For the text-containing cell, return its midpoint in (x, y) coordinate format. 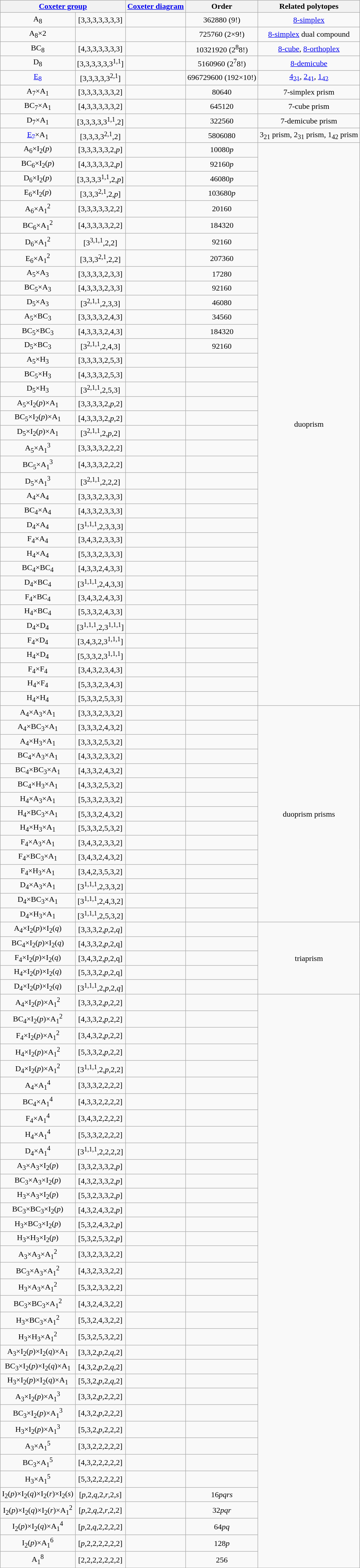
[4,3,2,4,3,2,2] (100, 1304)
8-simplex dual compound (309, 34)
I2(p)×I2(q)×I2(r)×A12 (38, 1510)
BC3×A15 (38, 1462)
[3,4,3,2,p,2,q] (100, 958)
A4×I2(p)×I2(q) (38, 929)
46080p (222, 179)
[3,3,3,32,1,2] (100, 135)
Related polytopes (309, 6)
7-cube prism (309, 107)
10321920 (288!) (222, 49)
A4×A3×A1 (38, 713)
A4×BC3×A1 (38, 727)
8-simplex (309, 20)
[4,3,3,3,2,5,3] (100, 375)
[4,3,3,2,3,3,3] (100, 511)
E7×A1 (38, 135)
A5×H3 (38, 360)
128p (222, 1543)
A5×A13 (38, 448)
[32,1,1,2,3,3] (100, 303)
Coxeter group (63, 6)
D6×A12 (38, 242)
BC5×I2(p)×A1 (38, 418)
80640 (222, 92)
[32,1,1,2,5,3] (100, 389)
[31,1,1,2,4,3,2] (100, 900)
[3,3,3,3,2,5,3] (100, 360)
A3×A3×A12 (38, 1254)
D4×A4 (38, 525)
A3×A15 (38, 1446)
F4×A3×A1 (38, 843)
[3,3,32,1,2,2] (100, 258)
A6×I2(p) (38, 150)
[3,3,32,1,2,p] (100, 193)
[31,1,1,2,2,2,2] (100, 1151)
[5,3,2,3,3,2,p] (100, 1196)
[p,2,q,2,r,2,2] (100, 1510)
[32,1,1,2,4,3] (100, 346)
[3,4,3,2,4,3,2] (100, 857)
D4×A14 (38, 1151)
H3×A3×A12 (38, 1288)
E6×A12 (38, 258)
[5,3,3,2,5,3,2] (100, 828)
A5×I2(p)×A1 (38, 404)
[5,3,2,p,2,q,2] (100, 1381)
[4,3,3,2,2,2,2] (100, 1102)
46080 (222, 303)
[3,3,3,3,3,31,1] (100, 63)
BC3×A3×I2(p) (38, 1181)
F4×I2(p)×I2(q) (38, 958)
725760 (2×9!) (222, 34)
[4,3,3,2,p,2,q] (100, 944)
[31,1,1,2,5,3,2] (100, 915)
H4×I2(p)×I2(q) (38, 973)
H3×H3×A12 (38, 1337)
[4,3,2,3,3,2,2] (100, 1271)
[5,3,2,2,2,2,2] (100, 1479)
322560 (222, 121)
duoprism (309, 424)
BC5×H3 (38, 375)
H4×D4 (38, 655)
H3×I2(p)×I2(q)×A1 (38, 1381)
F4×D4 (38, 641)
5806080 (222, 135)
[33,1,1,2,2] (100, 242)
A4×H3×A1 (38, 742)
BC6×A12 (38, 226)
BC5×A13 (38, 465)
D4×A3×A1 (38, 886)
[3,4,3,2,4,3,3] (100, 597)
[4,3,2,2,2,2,2] (100, 1462)
[32,1,1,2,p,2] (100, 433)
D4×BC4 (38, 583)
[3,3,3,3,2,4,3] (100, 317)
64pq (222, 1527)
7-simplex prism (309, 92)
[3,3,3,3,3,2,p] (100, 150)
[3,3,3,2,3,3,2] (100, 713)
[3,3,3,2,2,2,2] (100, 1085)
A4×I2(p)×A12 (38, 1003)
H3×BC3×I2(p) (38, 1224)
16pqrs (222, 1495)
[3,3,3,2,4,3,2] (100, 727)
[3,4,3,2,2,2,2] (100, 1118)
D5×H3 (38, 389)
[4,3,3,2,5,3,2] (100, 785)
[5,3,3,2,2,2,2] (100, 1135)
645120 (222, 107)
[4,3,3,2,4,3,3] (100, 569)
[5,3,2,5,3,2,p] (100, 1239)
I2(p)×I2(q)×I2(r)×I2(s) (38, 1495)
20160 (222, 209)
F4×F4 (38, 670)
[5,3,2,p,2,2,2] (100, 1430)
[4,3,2,p,2,q,2] (100, 1367)
A4×A14 (38, 1085)
[3,3,3,3,2,3,3] (100, 274)
A3×I2(p)×A13 (38, 1397)
103680p (222, 193)
[3,4,3,2,3,3,3] (100, 540)
triaprism (309, 958)
[3,3,3,3,3,3,3] (100, 20)
H4×I2(p)×A12 (38, 1052)
[31,1,1,2,3,3,3] (100, 525)
[3,4,3,2,31,1,1] (100, 641)
[3,4,3,2,3,4,3] (100, 670)
BC5×BC3 (38, 331)
[5,3,3,2,p,2,2] (100, 1052)
E8 (38, 78)
[3,3,3,31,1,2,p] (100, 179)
BC3×A3×A12 (38, 1271)
[5,3,3,2,3,3,2] (100, 799)
A8×2 (38, 34)
D4×I2(p)×A12 (38, 1069)
H3×H3×I2(p) (38, 1239)
[31,1,1,2,31,1,1] (100, 627)
8-cube, 8-orthoplex (309, 49)
421, 241, 142 (309, 78)
[3,3,3,2,p,2,q] (100, 929)
A3×I2(p)×I2(q)×A1 (38, 1352)
7-demicube prism (309, 121)
[4,3,3,3,2,2,2] (100, 465)
F4×BC3×A1 (38, 857)
F4×A4 (38, 540)
H3×I2(p)×A13 (38, 1430)
[3,3,3,3,2,p,2] (100, 404)
[5,3,3,2,4,3,3] (100, 612)
H4×H4 (38, 698)
362880 (9!) (222, 20)
F4×BC4 (38, 597)
[4,3,3,3,3,2,2] (100, 226)
BC3×BC3×I2(p) (38, 1210)
H4×F4 (38, 684)
H3×A15 (38, 1479)
H4×H3×A1 (38, 828)
17280 (222, 274)
I2(p)×A16 (38, 1543)
696729600 (192×10!) (222, 78)
D5×A13 (38, 481)
A8 (38, 20)
Coxeter diagram (155, 6)
[3,4,3,2,3,3,2] (100, 843)
[3,3,2,3,3,2,p] (100, 1167)
[3,3,2,3,3,2,2] (100, 1254)
H3×A3×I2(p) (38, 1196)
D5×A3 (38, 303)
Order (222, 6)
[4,3,3,2,4,3,2] (100, 771)
[p,2,q,2,2,2,2] (100, 1527)
[5,3,3,2,3,3,3] (100, 554)
[3,3,3,2,5,3,2] (100, 742)
BC3×I2(p)×I2(q)×A1 (38, 1367)
A5×BC3 (38, 317)
BC4×A14 (38, 1102)
BC4×H3×A1 (38, 785)
D4×H3×A1 (38, 915)
BC5×A3 (38, 288)
[3,3,3,2,p,2,2] (100, 1003)
5160960 (278!) (222, 63)
[3,3,3,3,32,1] (100, 78)
92160p (222, 164)
I2(p)×I2(q)×A14 (38, 1527)
8-demicube (309, 63)
[5,3,3,2,31,1,1] (100, 655)
D8 (38, 63)
A5×A3 (38, 274)
duoprism prisms (309, 814)
BC7×A1 (38, 107)
321 prism, 231 prism, 142 prism (309, 135)
[4,3,3,3,3,3,3] (100, 49)
[5,3,2,4,3,2,p] (100, 1224)
[4,3,2,p,2,2,2] (100, 1413)
[3,3,3,3,31,1,2] (100, 121)
E6×I2(p) (38, 193)
F4×A14 (38, 1118)
D7×A1 (38, 121)
D4×I2(p)×I2(q) (38, 987)
[4,3,3,3,3,3,2] (100, 107)
A7×A1 (38, 92)
[4,3,2,4,3,2,p] (100, 1210)
F4×I2(p)×A12 (38, 1035)
BC4×I2(p)×I2(q) (38, 944)
A4×A4 (38, 497)
[4,3,3,3,2,3,3] (100, 288)
D5×I2(p)×A1 (38, 433)
207360 (222, 258)
[3,4,3,2,p,2,2] (100, 1035)
10080p (222, 150)
H3×BC3×A12 (38, 1320)
A18 (38, 1560)
[5,3,3,2,p,2,q] (100, 973)
[3,3,2,p,2,q,2] (100, 1352)
[p,2,2,2,2,2,2] (100, 1543)
D4×D4 (38, 627)
[2,2,2,2,2,2,2] (100, 1560)
D5×BC3 (38, 346)
256 (222, 1560)
[4,3,3,3,2,p,2] (100, 418)
[4,3,3,3,3,2,p] (100, 164)
H4×A4 (38, 554)
H4×BC3×A1 (38, 814)
BC4×A3×A1 (38, 756)
H4×BC4 (38, 612)
[3,3,2,2,2,2,2] (100, 1446)
34560 (222, 317)
[4,3,3,2,p,2,2] (100, 1019)
BC3×BC3×A12 (38, 1304)
[3,3,3,3,3,3,2] (100, 92)
32pqr (222, 1510)
[31,1,1,2,4,3,3] (100, 583)
[31,1,1,2,3,3,2] (100, 886)
H4×A14 (38, 1135)
[5,3,3,2,5,3,3] (100, 698)
BC4×I2(p)×A12 (38, 1019)
[31,1,1,2,p,2,q] (100, 987)
[5,3,3,2,3,4,3] (100, 684)
[4,3,3,2,3,3,2] (100, 756)
[32,1,1,2,2,2] (100, 481)
[p,2,q,2,r,2,s] (100, 1495)
[4,3,2,3,3,2,p] (100, 1181)
A3×A3×I2(p) (38, 1167)
[31,1,1,2,p,2,2] (100, 1069)
[5,3,2,3,3,2,2] (100, 1288)
H4×A3×A1 (38, 799)
[5,3,2,4,3,2,2] (100, 1320)
BC4×BC3×A1 (38, 771)
[5,3,2,5,3,2,2] (100, 1337)
BC6×I2(p) (38, 164)
[3,3,3,3,3,2,2] (100, 209)
BC4×A4 (38, 511)
[3,4,2,3,5,3,2] (100, 872)
BC4×BC4 (38, 569)
[3,3,3,2,3,3,3] (100, 497)
[3,3,2,p,2,2,2] (100, 1397)
[4,3,3,3,2,4,3] (100, 331)
BC3×I2(p)×A13 (38, 1413)
A6×A12 (38, 209)
[5,3,3,2,4,3,2] (100, 814)
F4×H3×A1 (38, 872)
[3,3,3,3,2,2,2] (100, 448)
D6×I2(p) (38, 179)
BC8 (38, 49)
D4×BC3×A1 (38, 900)
